Determine the (X, Y) coordinate at the center of the cell enclosing the given text.  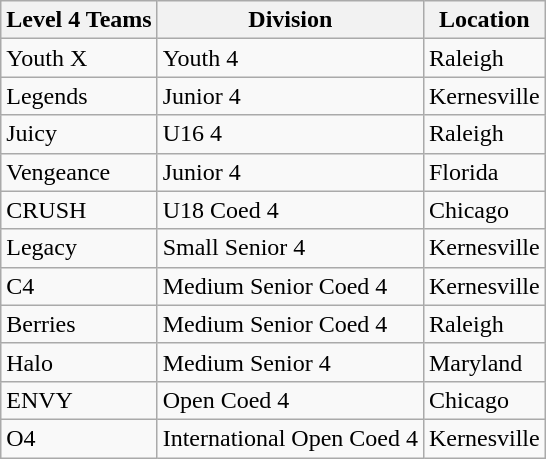
U16 4 (290, 134)
ENVY (79, 400)
Legends (79, 96)
O4 (79, 438)
Vengeance (79, 172)
International Open Coed 4 (290, 438)
Maryland (484, 362)
Open Coed 4 (290, 400)
Juicy (79, 134)
Location (484, 20)
CRUSH (79, 210)
Youth 4 (290, 58)
Berries (79, 324)
Halo (79, 362)
C4 (79, 286)
Youth X (79, 58)
Florida (484, 172)
Level 4 Teams (79, 20)
Small Senior 4 (290, 248)
Medium Senior 4 (290, 362)
Division (290, 20)
Legacy (79, 248)
U18 Coed 4 (290, 210)
